Detect which cell encompasses the target text, then output its (x, y) center coordinate. 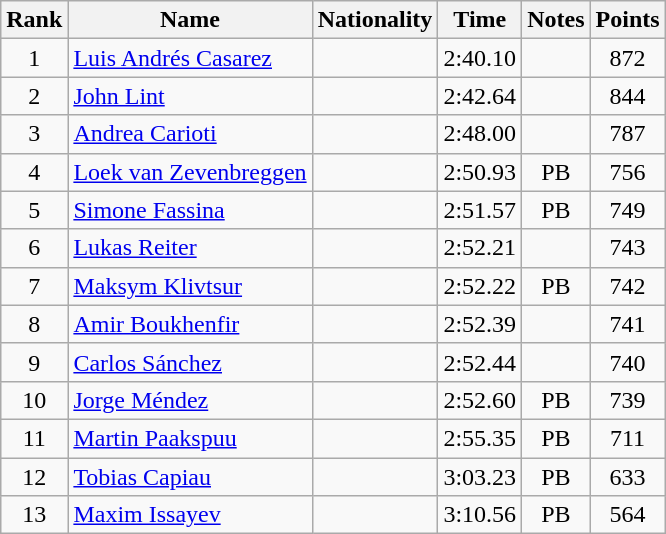
2:42.64 (480, 96)
10 (34, 400)
633 (628, 477)
Nationality (375, 20)
Time (480, 20)
2:51.57 (480, 210)
Tobias Capiau (190, 477)
2:52.21 (480, 248)
741 (628, 324)
743 (628, 248)
Amir Boukhenfir (190, 324)
Name (190, 20)
1 (34, 58)
872 (628, 58)
740 (628, 362)
2:52.44 (480, 362)
Lukas Reiter (190, 248)
711 (628, 438)
Points (628, 20)
2:52.60 (480, 400)
Simone Fassina (190, 210)
Maxim Issayev (190, 515)
Luis Andrés Casarez (190, 58)
3:10.56 (480, 515)
13 (34, 515)
2 (34, 96)
Loek van Zevenbreggen (190, 172)
2:48.00 (480, 134)
7 (34, 286)
2:55.35 (480, 438)
12 (34, 477)
3 (34, 134)
Andrea Carioti (190, 134)
2:52.22 (480, 286)
756 (628, 172)
6 (34, 248)
742 (628, 286)
John Lint (190, 96)
3:03.23 (480, 477)
749 (628, 210)
844 (628, 96)
Rank (34, 20)
Maksym Klivtsur (190, 286)
Martin Paakspuu (190, 438)
2:52.39 (480, 324)
Jorge Méndez (190, 400)
2:40.10 (480, 58)
Carlos Sánchez (190, 362)
9 (34, 362)
4 (34, 172)
11 (34, 438)
564 (628, 515)
Notes (556, 20)
739 (628, 400)
8 (34, 324)
2:50.93 (480, 172)
5 (34, 210)
787 (628, 134)
